Return the (x, y) coordinate for the center point of the cell that contains the specified text.  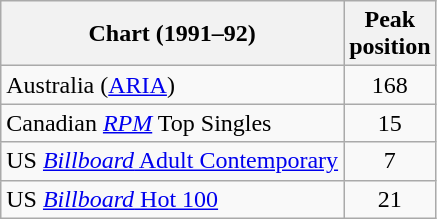
15 (390, 123)
168 (390, 85)
Canadian RPM Top Singles (172, 123)
US Billboard Hot 100 (172, 199)
US Billboard Adult Contemporary (172, 161)
Chart (1991–92) (172, 34)
7 (390, 161)
21 (390, 199)
Australia (ARIA) (172, 85)
Peakposition (390, 34)
